Identify which cell holds the provided text, then report its [x, y] central coordinate. 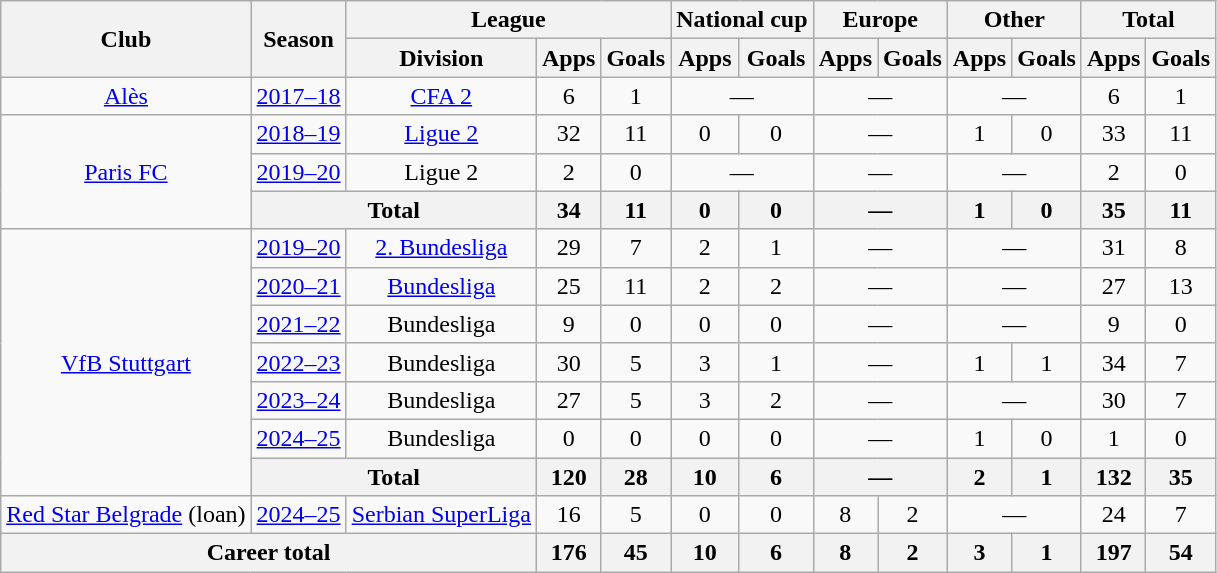
CFA 2 [441, 96]
Paris FC [126, 172]
2017–18 [298, 96]
2020–21 [298, 286]
24 [1113, 515]
2018–19 [298, 134]
Division [441, 58]
33 [1113, 134]
League [508, 20]
Career total [269, 553]
2022–23 [298, 362]
31 [1113, 248]
16 [568, 515]
Other [1014, 20]
197 [1113, 553]
45 [636, 553]
2023–24 [298, 400]
VfB Stuttgart [126, 362]
28 [636, 477]
Alès [126, 96]
2. Bundesliga [441, 248]
Europe [880, 20]
176 [568, 553]
Red Star Belgrade (loan) [126, 515]
54 [1181, 553]
13 [1181, 286]
32 [568, 134]
25 [568, 286]
Club [126, 39]
National cup [742, 20]
Season [298, 39]
2021–22 [298, 324]
29 [568, 248]
132 [1113, 477]
Serbian SuperLiga [441, 515]
120 [568, 477]
